Find where the given text appears and provide that cell's center as (x, y) coordinate. 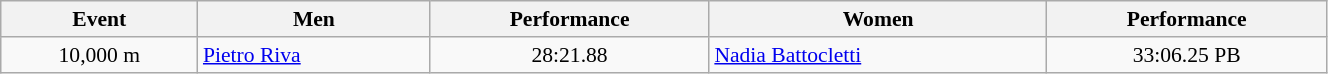
Women (878, 19)
33:06.25 PB (1187, 55)
10,000 m (100, 55)
Nadia Battocletti (878, 55)
28:21.88 (570, 55)
Pietro Riva (314, 55)
Men (314, 19)
Event (100, 19)
